Pinpoint the cell where the given text exists, returning its [x, y] midpoint coordinate. 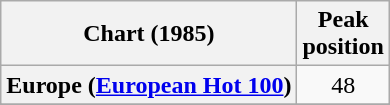
Peakposition [343, 34]
Chart (1985) [149, 34]
48 [343, 85]
Europe (European Hot 100) [149, 85]
